Return [x, y] of the center of cell containing provided text 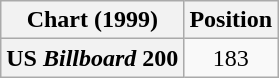
Chart (1999) [92, 20]
Position [231, 20]
183 [231, 58]
US Billboard 200 [92, 58]
